Pinpoint the cell where the given text exists, returning its [x, y] midpoint coordinate. 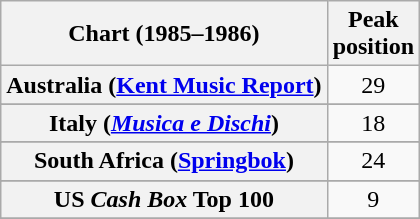
South Africa (Springbok) [164, 161]
18 [373, 123]
24 [373, 161]
Italy (Musica e Dischi) [164, 123]
29 [373, 85]
Chart (1985–1986) [164, 34]
Australia (Kent Music Report) [164, 85]
9 [373, 199]
Peakposition [373, 34]
US Cash Box Top 100 [164, 199]
